Scan for the cell matching the given text and deliver its (X, Y) coordinate at center. 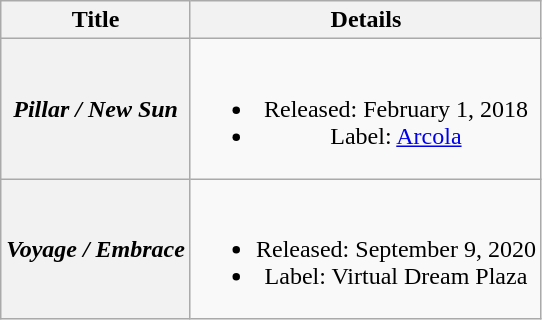
Released: September 9, 2020Label: Virtual Dream Plaza (366, 249)
Pillar / New Sun (96, 109)
Voyage / Embrace (96, 249)
Released: February 1, 2018Label: Arcola (366, 109)
Title (96, 20)
Details (366, 20)
